Locate the cell with the specified text and output its [x, y] center coordinate. 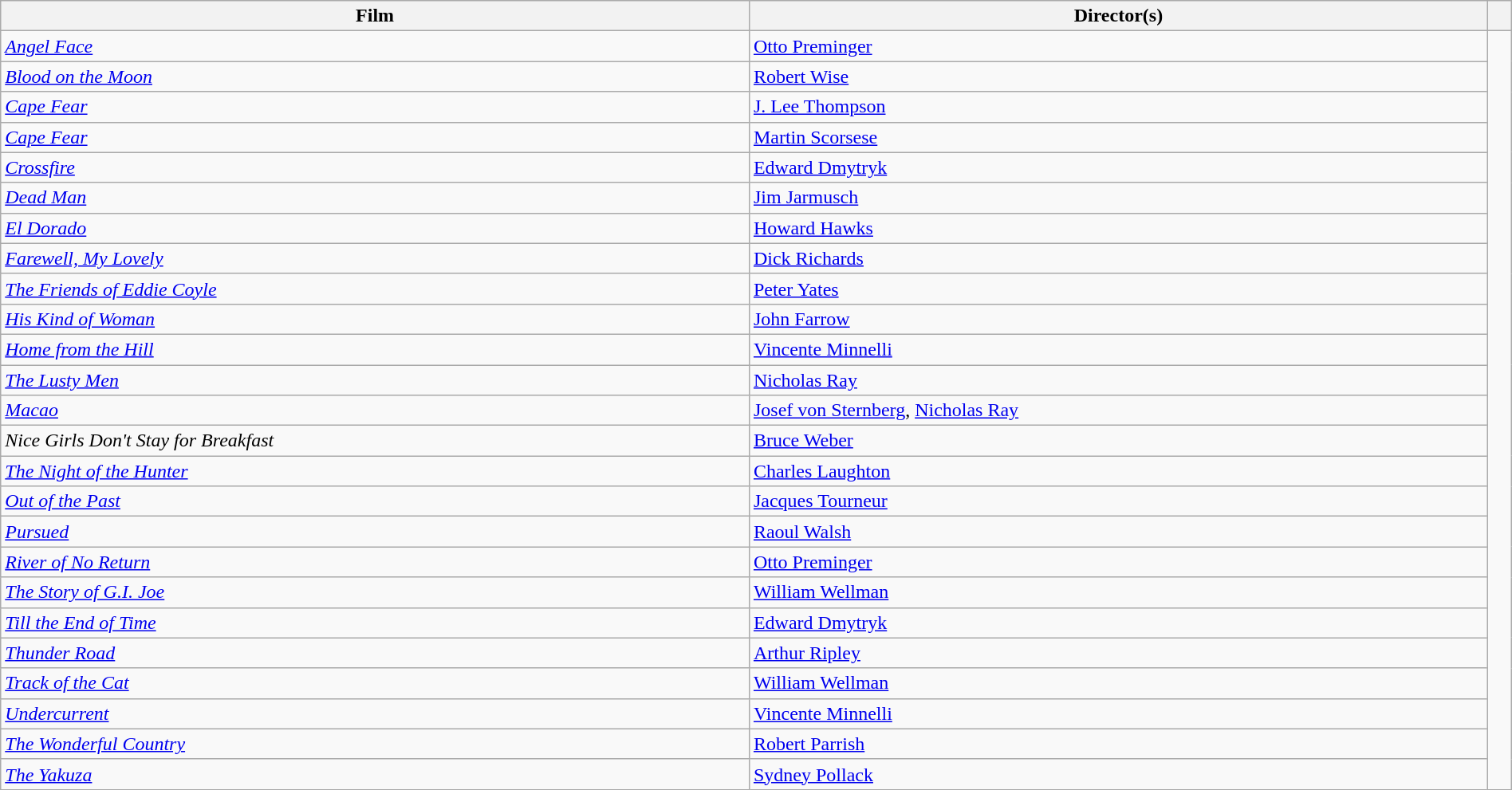
Robert Parrish [1118, 744]
Peter Yates [1118, 289]
Jim Jarmusch [1118, 198]
Home from the Hill [375, 349]
John Farrow [1118, 319]
The Friends of Eddie Coyle [375, 289]
Charles Laughton [1118, 471]
Macao [375, 411]
Till the End of Time [375, 623]
Thunder Road [375, 653]
Josef von Sternberg, Nicholas Ray [1118, 411]
El Dorado [375, 228]
Pursued [375, 532]
The Lusty Men [375, 380]
Bruce Weber [1118, 441]
The Yakuza [375, 774]
Nice Girls Don't Stay for Breakfast [375, 441]
Track of the Cat [375, 683]
Out of the Past [375, 501]
Crossfire [375, 167]
Martin Scorsese [1118, 137]
Jacques Tourneur [1118, 501]
The Wonderful Country [375, 744]
The Story of G.I. Joe [375, 592]
Farewell, My Lovely [375, 258]
Angel Face [375, 46]
Dick Richards [1118, 258]
Director(s) [1118, 16]
The Night of the Hunter [375, 471]
Raoul Walsh [1118, 532]
Arthur Ripley [1118, 653]
Robert Wise [1118, 77]
River of No Return [375, 562]
Sydney Pollack [1118, 774]
His Kind of Woman [375, 319]
Nicholas Ray [1118, 380]
J. Lee Thompson [1118, 107]
Blood on the Moon [375, 77]
Undercurrent [375, 713]
Dead Man [375, 198]
Film [375, 16]
Howard Hawks [1118, 228]
